Return (X, Y) of the center of cell containing provided text 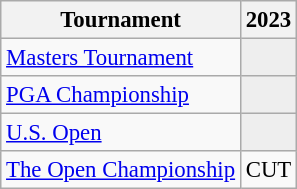
The Open Championship (121, 170)
PGA Championship (121, 95)
Masters Tournament (121, 58)
U.S. Open (121, 133)
Tournament (121, 20)
2023 (268, 20)
CUT (268, 170)
